Capture the cell that displays the provided text and extract its [x, y] central coordinate. 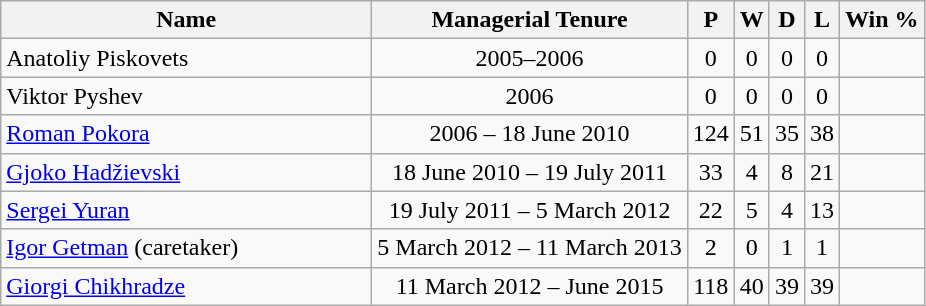
Anatoliy Piskovets [186, 58]
13 [822, 210]
5 March 2012 – 11 March 2013 [530, 248]
2006 [530, 96]
D [786, 20]
Sergei Yuran [186, 210]
2 [710, 248]
Gjoko Hadžievski [186, 172]
22 [710, 210]
Managerial Tenure [530, 20]
11 March 2012 – June 2015 [530, 286]
2005–2006 [530, 58]
Viktor Pyshev [186, 96]
40 [752, 286]
38 [822, 134]
Roman Pokora [186, 134]
Win % [882, 20]
18 June 2010 – 19 July 2011 [530, 172]
118 [710, 286]
P [710, 20]
35 [786, 134]
124 [710, 134]
33 [710, 172]
21 [822, 172]
51 [752, 134]
Name [186, 20]
L [822, 20]
5 [752, 210]
Igor Getman (caretaker) [186, 248]
19 July 2011 – 5 March 2012 [530, 210]
8 [786, 172]
W [752, 20]
2006 – 18 June 2010 [530, 134]
Giorgi Chikhradze [186, 286]
